Determine the [x, y] coordinate at the center of the cell enclosing the given text.  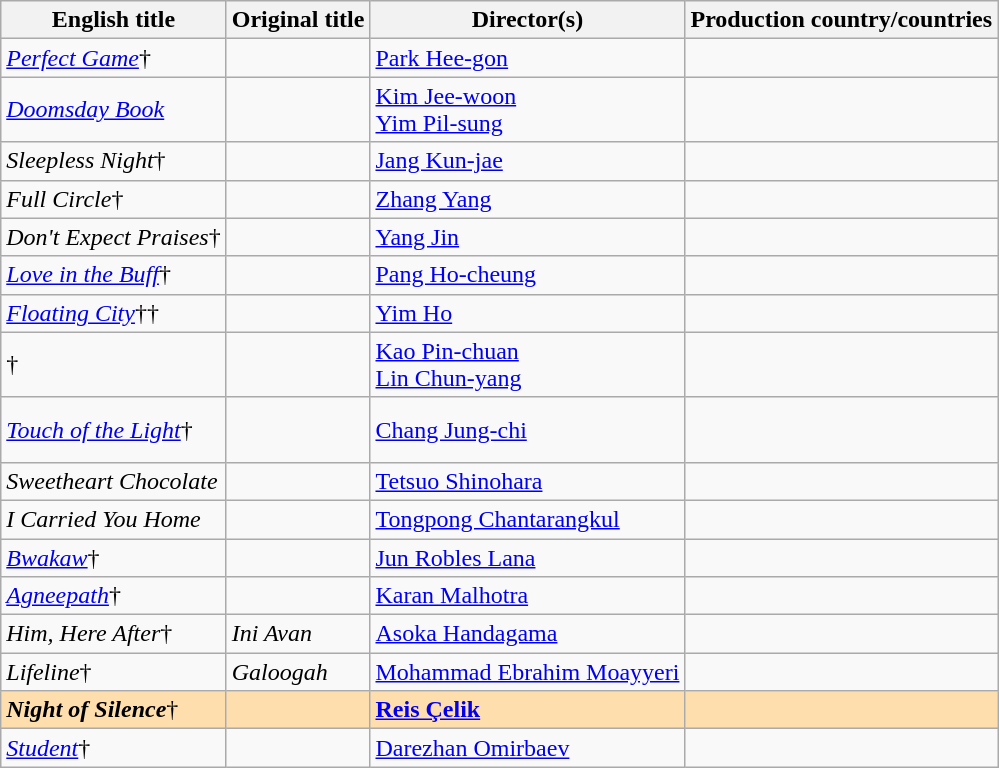
English title [114, 20]
Kim Jee-woonYim Pil-sung [528, 110]
Director(s) [528, 20]
Yang Jin [528, 237]
Perfect Game† [114, 58]
Tongpong Chantarangkul [528, 519]
Chang Jung-chi [528, 430]
Bwakaw† [114, 557]
Lifeline† [114, 672]
Kao Pin-chuanLin Chun-yang [528, 364]
Night of Silence† [114, 710]
Love in the Buff† [114, 275]
Pang Ho-cheung [528, 275]
Original title [298, 20]
Karan Malhotra [528, 596]
Production country/countries [842, 20]
Asoka Handagama [528, 634]
Darezhan Omirbaev [528, 748]
I Carried You Home [114, 519]
Ini Avan [298, 634]
Student† [114, 748]
Agneepath† [114, 596]
Him, Here After† [114, 634]
Full Circle† [114, 199]
Tetsuo Shinohara [528, 481]
Don't Expect Praises† [114, 237]
Sweetheart Chocolate [114, 481]
Mohammad Ebrahim Moayyeri [528, 672]
Sleepless Night† [114, 161]
Park Hee-gon [528, 58]
Jun Robles Lana [528, 557]
Touch of the Light† [114, 430]
Galoogah [298, 672]
Jang Kun-jae [528, 161]
Zhang Yang [528, 199]
Yim Ho [528, 313]
Doomsday Book [114, 110]
† [114, 364]
Reis Çelik [528, 710]
Floating City†† [114, 313]
